For the text-containing cell, return its midpoint in (X, Y) coordinate format. 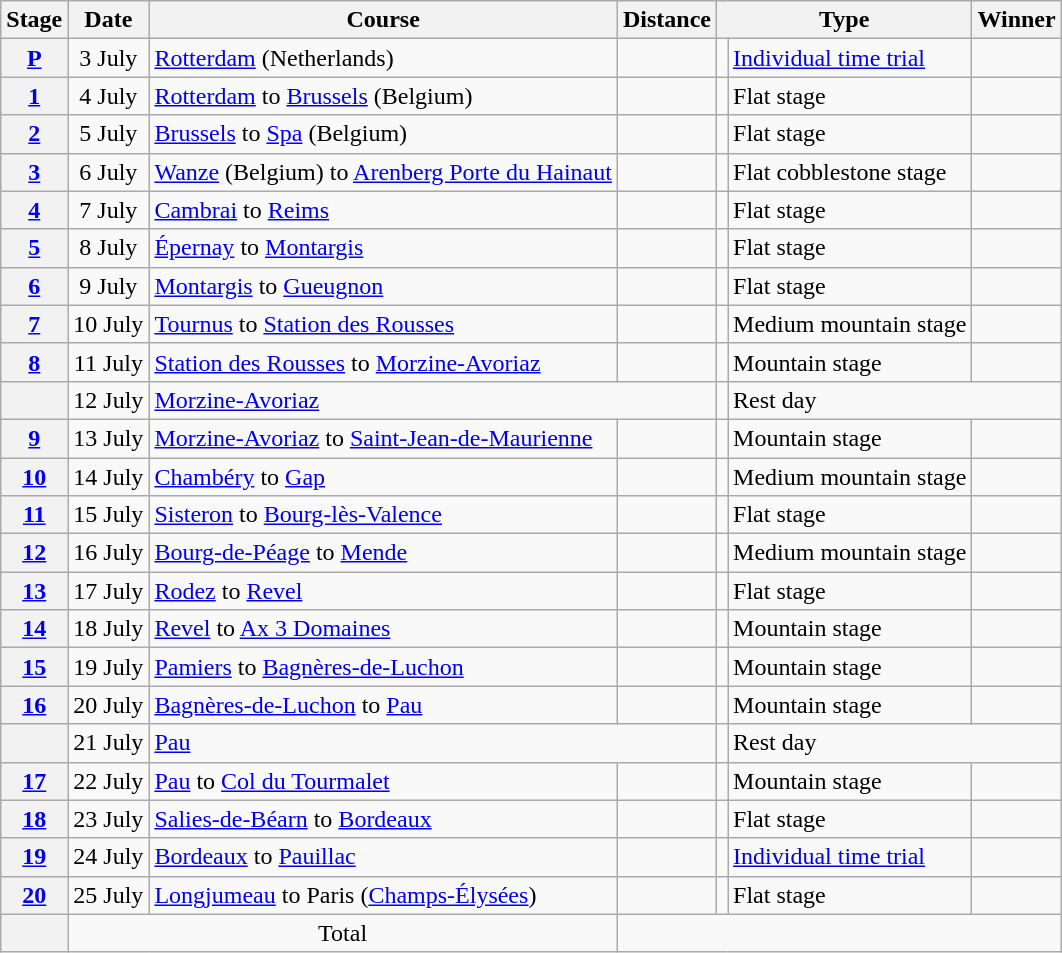
Longjumeau to Paris (Champs-Élysées) (384, 895)
15 (34, 667)
13 July (108, 438)
19 (34, 857)
13 (34, 591)
Stage (34, 20)
20 July (108, 705)
17 July (108, 591)
20 (34, 895)
8 (34, 362)
Morzine-Avoriaz to Saint-Jean-de-Maurienne (384, 438)
6 July (108, 172)
Revel to Ax 3 Domaines (384, 629)
Rotterdam (Netherlands) (384, 58)
Total (343, 933)
18 July (108, 629)
24 July (108, 857)
16 (34, 705)
Bagnères-de-Luchon to Pau (384, 705)
Bourg-de-Péage to Mende (384, 553)
3 July (108, 58)
9 (34, 438)
Type (844, 20)
Chambéry to Gap (384, 477)
Date (108, 20)
12 (34, 553)
22 July (108, 781)
7 July (108, 210)
7 (34, 324)
3 (34, 172)
5 (34, 248)
Pamiers to Bagnères-de-Luchon (384, 667)
10 July (108, 324)
Flat cobblestone stage (850, 172)
15 July (108, 515)
Tournus to Station des Rousses (384, 324)
9 July (108, 286)
2 (34, 134)
11 July (108, 362)
17 (34, 781)
Brussels to Spa (Belgium) (384, 134)
Montargis to Gueugnon (384, 286)
1 (34, 96)
18 (34, 819)
12 July (108, 400)
Bordeaux to Pauillac (384, 857)
Station des Rousses to Morzine-Avoriaz (384, 362)
Morzine-Avoriaz (433, 400)
21 July (108, 743)
25 July (108, 895)
Épernay to Montargis (384, 248)
Wanze (Belgium) to Arenberg Porte du Hainaut (384, 172)
Pau to Col du Tourmalet (384, 781)
14 (34, 629)
P (34, 58)
Pau (433, 743)
Rotterdam to Brussels (Belgium) (384, 96)
6 (34, 286)
16 July (108, 553)
4 (34, 210)
Salies-de-Béarn to Bordeaux (384, 819)
23 July (108, 819)
10 (34, 477)
Distance (666, 20)
5 July (108, 134)
19 July (108, 667)
Cambrai to Reims (384, 210)
Winner (1016, 20)
11 (34, 515)
4 July (108, 96)
Course (384, 20)
14 July (108, 477)
8 July (108, 248)
Sisteron to Bourg-lès-Valence (384, 515)
Rodez to Revel (384, 591)
